Capture the cell that displays the provided text and extract its [X, Y] central coordinate. 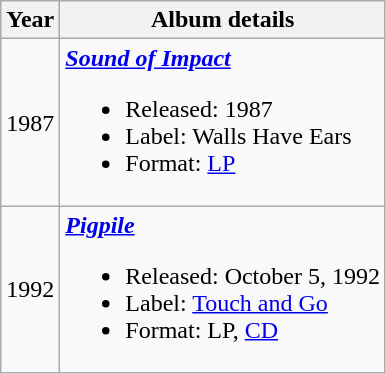
Album details [223, 20]
1992 [30, 290]
Sound of ImpactReleased: 1987Label: Walls Have EarsFormat: LP [223, 122]
1987 [30, 122]
Year [30, 20]
PigpileReleased: October 5, 1992Label: Touch and GoFormat: LP, CD [223, 290]
